Detect which cell encompasses the target text, then output its [X, Y] center coordinate. 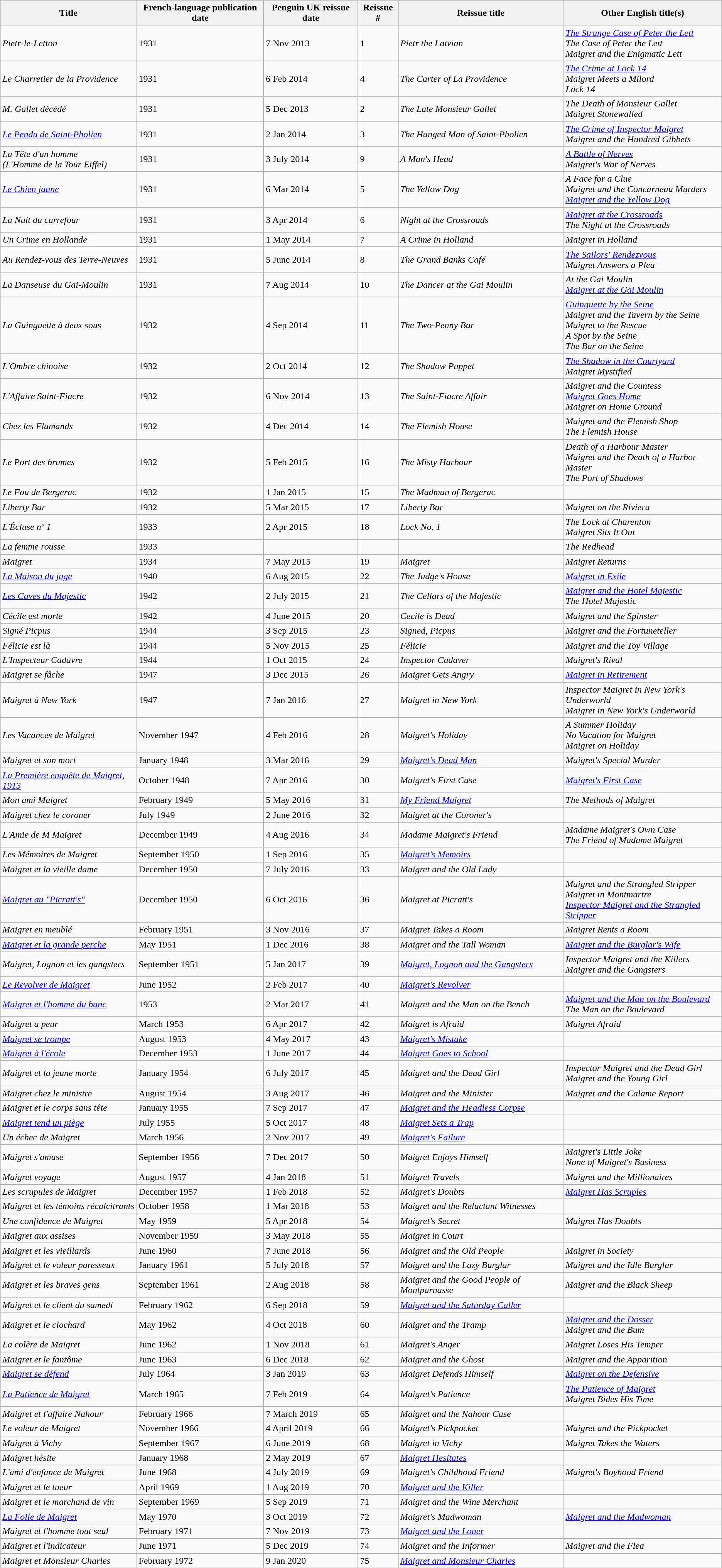
5 Sep 2019 [311, 1502]
December 1949 [200, 835]
The Flemish House [481, 427]
L'Inspecteur Cadavre [69, 660]
7 Jan 2016 [311, 700]
January 1968 [200, 1458]
4 April 2019 [311, 1428]
Maigret Returns [643, 561]
3 May 2018 [311, 1236]
Les Vacances de Maigret [69, 735]
Maigret's Revolver [481, 984]
Maigret et le fantôme [69, 1359]
Maigret's Childhood Friend [481, 1472]
L'Ombre chinoise [69, 366]
24 [378, 660]
Inspector Cadaver [481, 660]
December 1953 [200, 1054]
Maigret hésite [69, 1458]
Maigret's Little Joke None of Maigret's Business [643, 1157]
6 Feb 2014 [311, 79]
October 1958 [200, 1206]
Maigret and the Loner [481, 1531]
1 Aug 2019 [311, 1487]
Maigret and the Headless Corpse [481, 1108]
44 [378, 1054]
November 1966 [200, 1428]
La Folle de Maigret [69, 1516]
29 [378, 760]
June 1960 [200, 1250]
La Nuit du carrefour [69, 220]
The Strange Case of Peter the Lett The Case of Peter the Lett Maigret and the Enigmatic Lett [643, 43]
April 1969 [200, 1487]
The Death of Monsieur Gallet Maigret Stonewalled [643, 109]
Inspector Maigret in New York's Underworld Maigret in New York's Underworld [643, 700]
Maigret Enjoys Himself [481, 1157]
Maigret et le clochard [69, 1325]
Pietr-le-Letton [69, 43]
7 Nov 2019 [311, 1531]
Maigret and the Flemish Shop The Flemish House [643, 427]
June 1968 [200, 1472]
Maigret et son mort [69, 760]
Maigret's Madwoman [481, 1516]
6 Aug 2015 [311, 576]
Reissue title [481, 13]
5 Dec 2013 [311, 109]
Maigret et le voleur paresseux [69, 1265]
July 1964 [200, 1374]
Cecile is Dead [481, 616]
3 Oct 2019 [311, 1516]
4 July 2019 [311, 1472]
A Man's Head [481, 159]
Maigret Afraid [643, 1024]
Maigret Goes to School [481, 1054]
Title [69, 13]
Penguin UK reissue date [311, 13]
73 [378, 1531]
Les Mémoires de Maigret [69, 855]
January 1961 [200, 1265]
4 June 2015 [311, 616]
Signed, Picpus [481, 631]
Maigret and the Informer [481, 1546]
4 Dec 2014 [311, 427]
Maigret chez le ministre [69, 1093]
Maigret and the Killer [481, 1487]
23 [378, 631]
Maigret et le marchand de vin [69, 1502]
54 [378, 1221]
32 [378, 815]
La colère de Maigret [69, 1345]
Maigret a peur [69, 1024]
The Crime of Inspector Maigret Maigret and the Hundred Gibbets [643, 134]
Night at the Crossroads [481, 220]
Maigret Takes the Waters [643, 1443]
La Première enquête de Maigret, 1913 [69, 781]
My Friend Maigret [481, 800]
July 1949 [200, 815]
Maigret and the Calame Report [643, 1093]
July 1955 [200, 1123]
May 1959 [200, 1221]
Maigret in Court [481, 1236]
Maigret Travels [481, 1177]
Maigret Takes a Room [481, 930]
The Crime at Lock 14 Maigret Meets a Milord Lock 14 [643, 79]
The Shadow in the Courtyard Maigret Mystified [643, 366]
1934 [200, 561]
14 [378, 427]
La Tête d'un homme (L'Homme de la Tour Eiffel) [69, 159]
Maigret et les braves gens [69, 1285]
3 Jan 2019 [311, 1374]
La Guinguette à deux sous [69, 325]
69 [378, 1472]
Maigret Sets a Trap [481, 1123]
Maigret in Exile [643, 576]
6 Dec 2018 [311, 1359]
Madame Maigret's Friend [481, 835]
1940 [200, 576]
A Battle of Nerves Maigret's War of Nerves [643, 159]
31 [378, 800]
27 [378, 700]
39 [378, 964]
5 Nov 2015 [311, 645]
February 1949 [200, 800]
The Hanged Man of Saint-Pholien [481, 134]
May 1962 [200, 1325]
Maigret on the Defensive [643, 1374]
Maigret aux assises [69, 1236]
Signé Picpus [69, 631]
5 [378, 189]
Maigret en meublé [69, 930]
74 [378, 1546]
4 May 2017 [311, 1039]
2 Aug 2018 [311, 1285]
7 Sep 2017 [311, 1108]
Maigret et la jeune morte [69, 1074]
Maigret Defends Himself [481, 1374]
1 [378, 43]
45 [378, 1074]
Maigret et Monsieur Charles [69, 1561]
Maigret's Pickpocket [481, 1428]
Death of a Harbour Master Maigret and the Death of a Harbor Master The Port of Shadows [643, 462]
Maigret et l'affaire Nahour [69, 1414]
Une confidence de Maigret [69, 1221]
6 Mar 2014 [311, 189]
68 [378, 1443]
The Redhead [643, 547]
Maigret and the Madwoman [643, 1516]
Maigret se fâche [69, 674]
Maigret's Doubts [481, 1192]
55 [378, 1236]
March 1953 [200, 1024]
4 Sep 2014 [311, 325]
Maigret chez le coroner [69, 815]
7 Apr 2016 [311, 781]
71 [378, 1502]
Pietr the Latvian [481, 43]
Maigret à New York [69, 700]
51 [378, 1177]
Maigret and the Wine Merchant [481, 1502]
February 1951 [200, 930]
Madame Maigret's Own Case The Friend of Madame Maigret [643, 835]
Maigret's Boyhood Friend [643, 1472]
4 Jan 2018 [311, 1177]
4 Aug 2016 [311, 835]
The Methods of Maigret [643, 800]
7 Aug 2014 [311, 285]
1 Feb 2018 [311, 1192]
35 [378, 855]
Maigret and the Saturday Caller [481, 1305]
Maigret et le tueur [69, 1487]
2 Mar 2017 [311, 1004]
June 1952 [200, 984]
Un Crime en Hollande [69, 239]
5 Dec 2019 [311, 1546]
Maigret à l'école [69, 1054]
3 Apr 2014 [311, 220]
The Judge's House [481, 576]
Maigret and the Apparition [643, 1359]
75 [378, 1561]
March 1956 [200, 1137]
53 [378, 1206]
La Maison du juge [69, 576]
Maigret tend un piège [69, 1123]
La Danseuse du Gai-Moulin [69, 285]
Maigret, Lognon and the Gangsters [481, 964]
66 [378, 1428]
Maigret and the Burglar's Wife [643, 944]
Maigret's Dead Man [481, 760]
38 [378, 944]
February 1971 [200, 1531]
January 1948 [200, 760]
5 Jan 2017 [311, 964]
Maigret Loses His Temper [643, 1345]
4 Oct 2018 [311, 1325]
Félicie [481, 645]
37 [378, 930]
Maigret at the Coroner's [481, 815]
49 [378, 1137]
Reissue # [378, 13]
L'Écluse nº 1 [69, 527]
36 [378, 899]
5 Mar 2015 [311, 507]
May 1951 [200, 944]
34 [378, 835]
November 1959 [200, 1236]
Maigret's Secret [481, 1221]
Un échec de Maigret [69, 1137]
The Dancer at the Gai Moulin [481, 285]
August 1954 [200, 1093]
28 [378, 735]
2 Nov 2017 [311, 1137]
June 1971 [200, 1546]
Maigret et le corps sans tête [69, 1108]
La femme rousse [69, 547]
2 May 2019 [311, 1458]
62 [378, 1359]
2 Oct 2014 [311, 366]
52 [378, 1192]
Maigret and the Old People [481, 1250]
7 Dec 2017 [311, 1157]
Maigret and the Man on the Boulevard The Man on the Boulevard [643, 1004]
June 1963 [200, 1359]
15 [378, 492]
A Crime in Holland [481, 239]
Maigret at the Crossroads The Night at the Crossroads [643, 220]
Maigret and the Spinster [643, 616]
Maigret, Lognon et les gangsters [69, 964]
Maigret and the Black Sheep [643, 1285]
7 July 2016 [311, 869]
August 1953 [200, 1039]
6 Sep 2018 [311, 1305]
Maigret s'amuse [69, 1157]
February 1972 [200, 1561]
September 1969 [200, 1502]
Maigret and the Nahour Case [481, 1414]
4 [378, 79]
The Patience of Maigret Maigret Bides His Time [643, 1394]
67 [378, 1458]
Maigret se trompe [69, 1039]
64 [378, 1394]
Maigret and the Tall Woman [481, 944]
Maigret and the Dosser Maigret and the Bum [643, 1325]
7 June 2018 [311, 1250]
7 March 2019 [311, 1414]
Maigret and the Good People of Montparnasse [481, 1285]
4 Feb 2016 [311, 735]
Maigret et l'indicateur [69, 1546]
2 Feb 2017 [311, 984]
Maigret et l'homme du banc [69, 1004]
1 May 2014 [311, 239]
3 Nov 2016 [311, 930]
1 Sep 2016 [311, 855]
18 [378, 527]
Maigret is Afraid [481, 1024]
Maigret and the Ghost [481, 1359]
60 [378, 1325]
7 May 2015 [311, 561]
17 [378, 507]
Inspector Maigret and the Dead Girl Maigret and the Young Girl [643, 1074]
3 [378, 134]
Maigret and the Reluctant Witnesses [481, 1206]
Les scrupules de Maigret [69, 1192]
5 Apr 2018 [311, 1221]
The Shadow Puppet [481, 366]
20 [378, 616]
Maigret à Vichy [69, 1443]
Maigret Gets Angry [481, 674]
Maigret and the Millionaires [643, 1177]
The Sailors' Rendezvous Maigret Answers a Plea [643, 259]
Maigret and the Idle Burglar [643, 1265]
59 [378, 1305]
22 [378, 576]
41 [378, 1004]
Maigret in Holland [643, 239]
Inspector Maigret and the Killers Maigret and the Gangsters [643, 964]
Maigret and the Lazy Burglar [481, 1265]
Mon ami Maigret [69, 800]
Maigret on the Riviera [643, 507]
Maigret in Society [643, 1250]
48 [378, 1123]
30 [378, 781]
Maigret and the Flea [643, 1546]
Cécile est morte [69, 616]
19 [378, 561]
A Summer Holiday No Vacation for Maigret Maigret on Holiday [643, 735]
Maigret and the Pickpocket [643, 1428]
5 July 2018 [311, 1265]
47 [378, 1108]
3 Sep 2015 [311, 631]
40 [378, 984]
June 1962 [200, 1345]
1 Mar 2018 [311, 1206]
58 [378, 1285]
Maigret Has Doubts [643, 1221]
Maigret et l'homme tout seul [69, 1531]
November 1947 [200, 735]
The Two-Penny Bar [481, 325]
1 June 2017 [311, 1054]
L'Amie de M Maigret [69, 835]
1953 [200, 1004]
21 [378, 596]
Chez les Flamands [69, 427]
50 [378, 1157]
57 [378, 1265]
Maigret's Anger [481, 1345]
3 July 2014 [311, 159]
6 June 2019 [311, 1443]
Le Fou de Bergerac [69, 492]
Le Revolver de Maigret [69, 984]
Maigret Hesitates [481, 1458]
10 [378, 285]
Maigret and the Old Lady [481, 869]
1 Dec 2016 [311, 944]
Maigret se défend [69, 1374]
Maigret in Retirement [643, 674]
6 July 2017 [311, 1074]
6 Oct 2016 [311, 899]
The Cellars of the Majestic [481, 596]
Maigret Rents a Room [643, 930]
January 1955 [200, 1108]
January 1954 [200, 1074]
At the Gai Moulin Maigret at the Gai Moulin [643, 285]
Le Pendu de Saint-Pholien [69, 134]
Maigret's Failure [481, 1137]
Maigret au "Picratt's" [69, 899]
Maigret's Patience [481, 1394]
2 July 2015 [311, 596]
September 1961 [200, 1285]
Maigret and Monsieur Charles [481, 1561]
Maigret and the Man on the Bench [481, 1004]
7 [378, 239]
2 Apr 2015 [311, 527]
February 1962 [200, 1305]
Maigret and the Strangled Stripper Maigret in Montmartre Inspector Maigret and the Strangled Stripper [643, 899]
Le Port des brumes [69, 462]
The Lock at Charenton Maigret Sits It Out [643, 527]
63 [378, 1374]
3 Mar 2016 [311, 760]
Lock No. 1 [481, 527]
2 [378, 109]
L'ami d'enfance de Maigret [69, 1472]
February 1966 [200, 1414]
46 [378, 1093]
1 Nov 2018 [311, 1345]
25 [378, 645]
September 1967 [200, 1443]
2 June 2016 [311, 815]
Les Caves du Majestic [69, 596]
M. Gallet décédé [69, 109]
September 1950 [200, 855]
5 May 2016 [311, 800]
5 Oct 2017 [311, 1123]
9 Jan 2020 [311, 1561]
Le Chien jaune [69, 189]
3 Aug 2017 [311, 1093]
The Late Monsieur Gallet [481, 109]
6 [378, 220]
Maigret Has Scruples [643, 1192]
Félicie est là [69, 645]
Maigret and the Minister [481, 1093]
Maigret's Mistake [481, 1039]
The Yellow Dog [481, 189]
56 [378, 1250]
Maigret's Holiday [481, 735]
Maigret and the Hotel Majestic The Hotel Majestic [643, 596]
March 1965 [200, 1394]
13 [378, 396]
Maigret et les témoins récalcitrants [69, 1206]
3 Dec 2015 [311, 674]
Maigret and the Tramp [481, 1325]
Le voleur de Maigret [69, 1428]
Maigret and the Toy Village [643, 645]
65 [378, 1414]
16 [378, 462]
A Face for a Clue Maigret and the Concarneau Murders Maigret and the Yellow Dog [643, 189]
Other English title(s) [643, 13]
70 [378, 1487]
September 1956 [200, 1157]
6 Nov 2014 [311, 396]
6 Apr 2017 [311, 1024]
The Carter of La Providence [481, 79]
May 1970 [200, 1516]
Maigret at Picratt's [481, 899]
9 [378, 159]
26 [378, 674]
Maigret et les vieillards [69, 1250]
42 [378, 1024]
Maigret and the Fortuneteller [643, 631]
2 Jan 2014 [311, 134]
Maigret and the Countess Maigret Goes Home Maigret on Home Ground [643, 396]
61 [378, 1345]
8 [378, 259]
Maigret et la vieille dame [69, 869]
1 Jan 2015 [311, 492]
Au Rendez-vous des Terre-Neuves [69, 259]
Maigret in New York [481, 700]
October 1948 [200, 781]
La Patience de Maigret [69, 1394]
Maigret voyage [69, 1177]
Maigret's Special Murder [643, 760]
The Saint-Fiacre Affair [481, 396]
The Grand Banks Café [481, 259]
43 [378, 1039]
72 [378, 1516]
French-language publication date [200, 13]
33 [378, 869]
Maigret et la grande perche [69, 944]
Maigret in Vichy [481, 1443]
5 June 2014 [311, 259]
August 1957 [200, 1177]
7 Feb 2019 [311, 1394]
Le Charretier de la Providence [69, 79]
Guinguette by the Seine Maigret and the Tavern by the Seine Maigret to the Rescue A Spot by the Seine The Bar on the Seine [643, 325]
5 Feb 2015 [311, 462]
1 Oct 2015 [311, 660]
Maigret's Rival [643, 660]
L'Affaire Saint-Fiacre [69, 396]
11 [378, 325]
Maigret's Memoirs [481, 855]
The Misty Harbour [481, 462]
December 1957 [200, 1192]
September 1951 [200, 964]
Maigret et le client du samedi [69, 1305]
The Madman of Bergerac [481, 492]
7 Nov 2013 [311, 43]
Maigret and the Dead Girl [481, 1074]
12 [378, 366]
